Return the [X, Y] coordinate for the center point of the cell that contains the specified text.  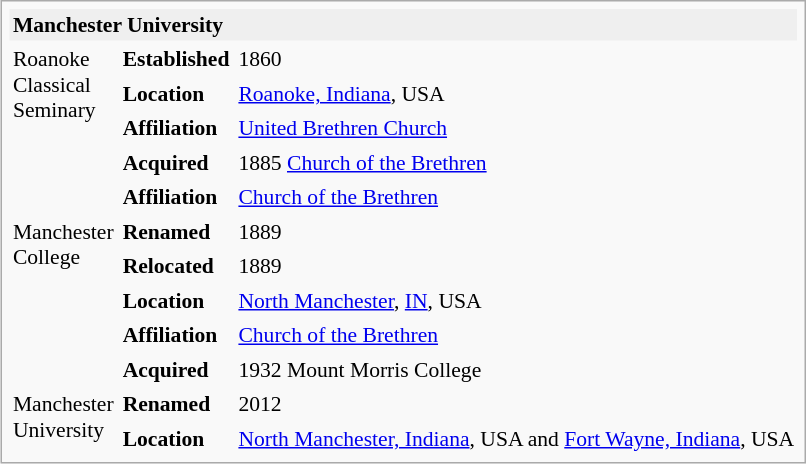
Roanoke Classical Seminary [64, 128]
North Manchester, Indiana, USA and Fort Wayne, Indiana, USA [516, 439]
Relocated [176, 266]
Roanoke, Indiana, USA [516, 94]
2012 [516, 404]
1885 Church of the Brethren [516, 163]
United Brethren Church [516, 128]
1860 [516, 59]
1932 Mount Morris College [516, 370]
North Manchester, IN, USA [516, 301]
Established [176, 59]
Manchester College [64, 301]
